Determine the [x, y] coordinate at the center of the cell enclosing the given text.  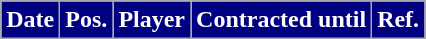
Pos. [86, 20]
Player [152, 20]
Ref. [398, 20]
Contracted until [282, 20]
Date [30, 20]
